Capture the cell that displays the provided text and extract its [X, Y] central coordinate. 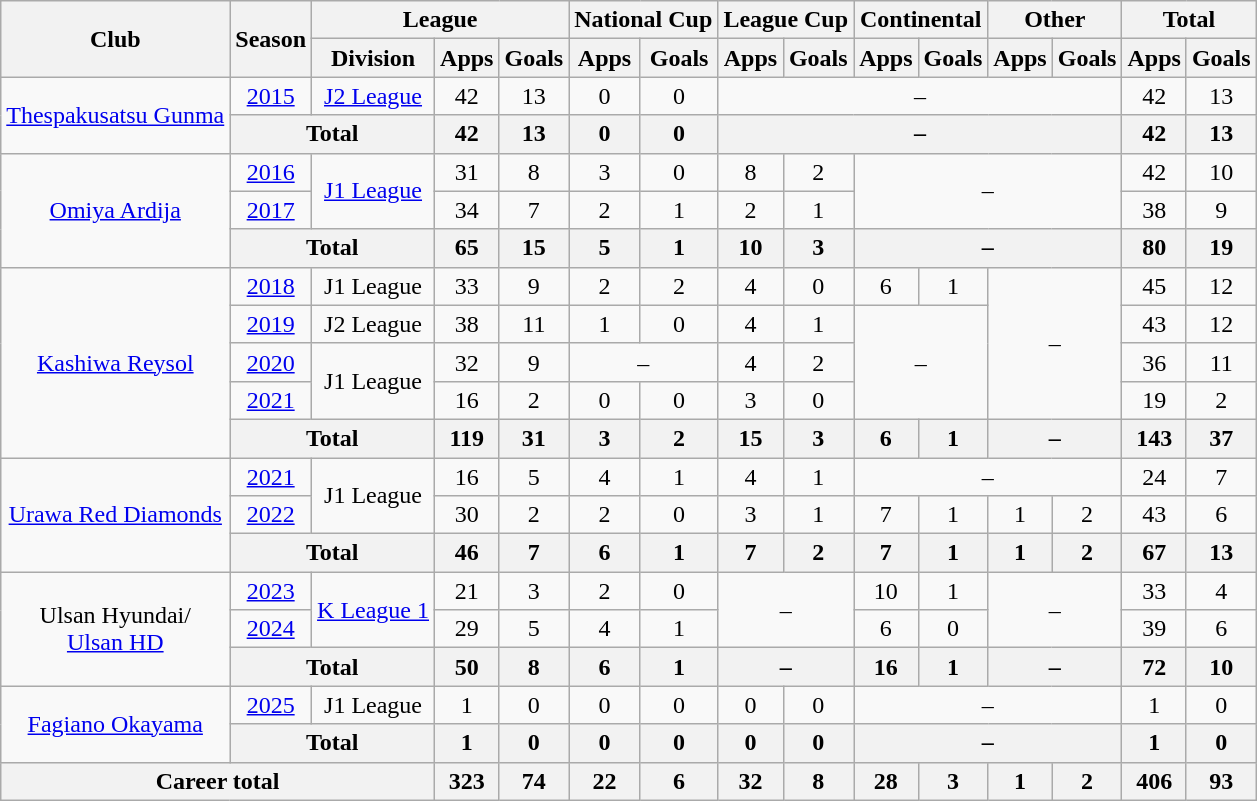
2019 [271, 324]
24 [1154, 477]
Thespakusatsu Gunma [116, 115]
34 [467, 210]
39 [1154, 629]
Fagiano Okayama [116, 724]
2015 [271, 96]
League [440, 20]
Continental [921, 20]
League Cup [786, 20]
2022 [271, 515]
Ulsan Hyundai/Ulsan HD [116, 629]
2023 [271, 591]
Urawa Red Diamonds [116, 515]
65 [467, 248]
2025 [271, 705]
2024 [271, 629]
93 [1221, 781]
Season [271, 39]
2020 [271, 362]
50 [467, 667]
36 [1154, 362]
46 [467, 553]
21 [467, 591]
22 [605, 781]
Omiya Ardija [116, 210]
Kashiwa Reysol [116, 362]
80 [1154, 248]
143 [1154, 438]
2016 [271, 172]
30 [467, 515]
28 [886, 781]
45 [1154, 286]
37 [1221, 438]
72 [1154, 667]
323 [467, 781]
406 [1154, 781]
Division [374, 58]
67 [1154, 553]
Career total [218, 781]
74 [534, 781]
K League 1 [374, 610]
Club [116, 39]
29 [467, 629]
Other [1055, 20]
National Cup [644, 20]
119 [467, 438]
2018 [271, 286]
2017 [271, 210]
